Provide the (X, Y) coordinate of the cell's center where the given text is located.  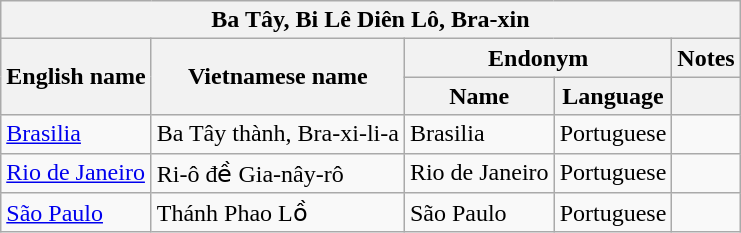
Ba Tây thành, Bra-xi-li-a (278, 134)
Ri-ô đề Gia-nây-rô (278, 173)
Endonym (538, 58)
Language (613, 96)
Thánh Phao Lồ (278, 213)
Vietnamese name (278, 77)
English name (76, 77)
Ba Tây, Bi Lê Diên Lô, Bra-xin (370, 20)
Name (479, 96)
Notes (706, 58)
